Return the (X, Y) coordinate for the center point of the cell that contains the specified text.  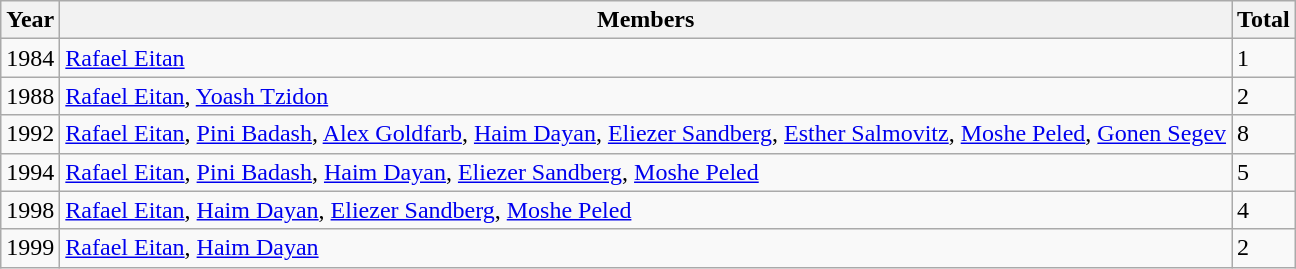
Rafael Eitan, Pini Badash, Alex Goldfarb, Haim Dayan, Eliezer Sandberg, Esther Salmovitz, Moshe Peled, Gonen Segev (646, 134)
1 (1264, 58)
Members (646, 20)
1988 (30, 96)
1998 (30, 210)
Rafael Eitan, Haim Dayan (646, 248)
Year (30, 20)
Total (1264, 20)
5 (1264, 172)
Rafael Eitan, Pini Badash, Haim Dayan, Eliezer Sandberg, Moshe Peled (646, 172)
1984 (30, 58)
8 (1264, 134)
Rafael Eitan, Haim Dayan, Eliezer Sandberg, Moshe Peled (646, 210)
Rafael Eitan (646, 58)
1999 (30, 248)
1994 (30, 172)
4 (1264, 210)
1992 (30, 134)
Rafael Eitan, Yoash Tzidon (646, 96)
